Return the [x, y] coordinate for the center point of the cell that contains the specified text.  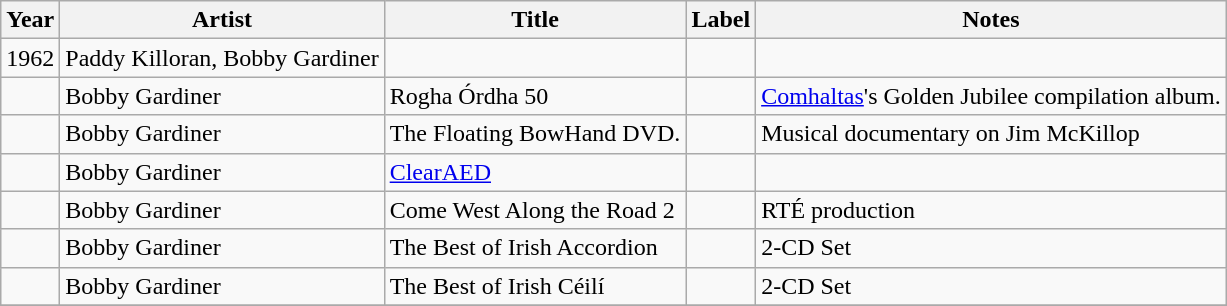
Label [721, 20]
Come West Along the Road 2 [535, 210]
The Best of Irish Accordion [535, 248]
The Best of Irish Céilí [535, 286]
Artist [222, 20]
The Floating BowHand DVD. [535, 134]
Year [30, 20]
Musical documentary on Jim McKillop [992, 134]
Rogha Órdha 50 [535, 96]
ClearAED [535, 172]
Comhaltas's Golden Jubilee compilation album. [992, 96]
1962 [30, 58]
RTÉ production [992, 210]
Notes [992, 20]
Title [535, 20]
Paddy Killoran, Bobby Gardiner [222, 58]
